Output the (x, y) coordinate of the center of the cell containing the given text.  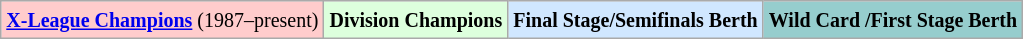
Wild Card /First Stage Berth (892, 20)
X-League Champions (1987–present) (162, 20)
Final Stage/Semifinals Berth (636, 20)
Division Champions (416, 20)
